Pinpoint the cell where the given text exists, returning its [X, Y] midpoint coordinate. 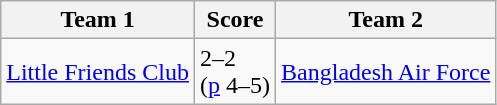
Bangladesh Air Force [386, 72]
Team 2 [386, 20]
Little Friends Club [98, 72]
2–2(p 4–5) [234, 72]
Team 1 [98, 20]
Score [234, 20]
